Detect which cell encompasses the target text, then output its (x, y) center coordinate. 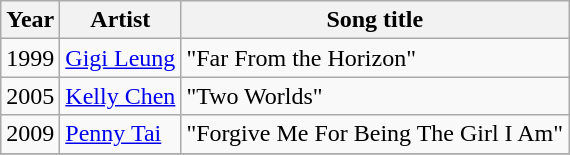
Song title (375, 20)
Kelly Chen (120, 96)
"Far From the Horizon" (375, 58)
Gigi Leung (120, 58)
"Forgive Me For Being The Girl I Am" (375, 134)
Artist (120, 20)
Year (30, 20)
1999 (30, 58)
"Two Worlds" (375, 96)
2009 (30, 134)
Penny Tai (120, 134)
2005 (30, 96)
